Identify which cell holds the provided text, then report its [x, y] central coordinate. 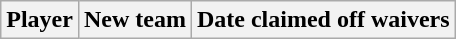
Date claimed off waivers [323, 20]
Player [40, 20]
New team [134, 20]
